Return the [X, Y] coordinate for the center point of the cell that contains the specified text.  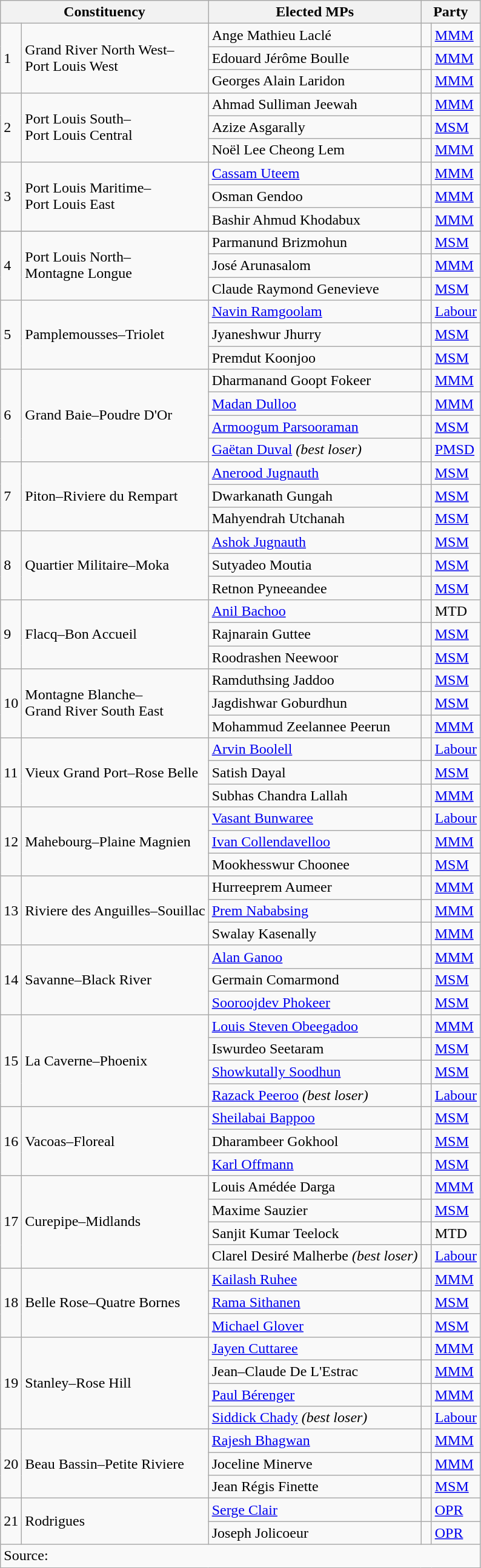
Dharmanand Goopt Fokeer [315, 381]
Port Louis South–Port Louis Central [115, 127]
Louis Amédée Darga [315, 1187]
Mookhesswur Choonee [315, 865]
Alan Ganoo [315, 957]
Port Louis Maritime–Port Louis East [115, 196]
Ange Mathieu Laclé [315, 35]
Vacoas–Floreal [115, 1141]
Georges Alain Laridon [315, 81]
Riviere des Anguilles–Souillac [115, 911]
Pamplemousses–Triolet [115, 335]
Rajnarain Guttee [315, 634]
Swalay Kasenally [315, 934]
Savanne–Black River [115, 980]
Germain Comarmond [315, 980]
Grand Baie–Poudre D'Or [115, 415]
Osman Gendoo [315, 196]
Beau Bassin–Petite Riviere [115, 1464]
Premdut Koonjoo [315, 358]
Rajesh Bhagwan [315, 1441]
Satish Dayal [315, 772]
4 [11, 265]
Quartier Militaire–Moka [115, 565]
Kailash Ruhee [315, 1279]
Razack Peeroo (best loser) [315, 1095]
La Caverne–Phoenix [115, 1061]
Parmanund Brizmohun [315, 242]
Clarel Desiré Malherbe (best loser) [315, 1256]
Jagdishwar Goburdhun [315, 703]
Grand River North West–Port Louis West [115, 58]
Serge Clair [315, 1510]
Armoogum Parsooraman [315, 427]
Vieux Grand Port–Rose Belle [115, 772]
Elected MPs [315, 12]
Jyaneshwur Jhurry [315, 335]
Roodrashen Neewoor [315, 657]
Subhas Chandra Lallah [315, 796]
Bashir Ahmud Khodabux [315, 219]
Hurreeprem Aumeer [315, 888]
21 [11, 1521]
12 [11, 842]
20 [11, 1464]
Anerood Jugnauth [315, 473]
Party [451, 12]
Montagne Blanche–Grand River South East [115, 703]
Dwarkanath Gungah [315, 496]
9 [11, 634]
Gaëtan Duval (best loser) [315, 450]
Vasant Bunwaree [315, 819]
Sutyadeo Moutia [315, 565]
Stanley–Rose Hill [115, 1383]
19 [11, 1383]
José Arunasalom [315, 265]
Maxime Sauzier [315, 1210]
Belle Rose–Quatre Bornes [115, 1302]
1 [11, 58]
Mohammud Zeelannee Peerun [315, 726]
Navin Ramgoolam [315, 312]
Mahebourg–Plaine Magnien [115, 842]
7 [11, 496]
2 [11, 127]
Ahmad Sulliman Jeewah [315, 104]
16 [11, 1141]
Dharambeer Gokhool [315, 1141]
Sanjit Kumar Teelock [315, 1233]
Karl Offmann [315, 1164]
Michael Glover [315, 1325]
Cassam Uteem [315, 173]
Jean–Claude De L'Estrac [315, 1371]
Iswurdeo Seetaram [315, 1049]
Ivan Collendavelloo [315, 842]
Joseph Jolicoeur [315, 1533]
8 [11, 565]
18 [11, 1302]
Rama Sithanen [315, 1302]
11 [11, 772]
17 [11, 1222]
Edouard Jérôme Boulle [315, 58]
13 [11, 911]
Sheilabai Bappoo [315, 1118]
Claude Raymond Genevieve [315, 289]
Arvin Boolell [315, 749]
15 [11, 1061]
10 [11, 703]
Sooroojdev Phokeer [315, 1003]
Showkutally Soodhun [315, 1072]
14 [11, 980]
Jayen Cuttaree [315, 1348]
6 [11, 415]
5 [11, 335]
Constituency [104, 12]
PMSD [456, 450]
Madan Dulloo [315, 404]
Noël Lee Cheong Lem [315, 150]
Flacq–Bon Accueil [115, 634]
Piton–Riviere du Rempart [115, 496]
Prem Nababsing [315, 911]
Port Louis North–Montagne Longue [115, 265]
Ashok Jugnauth [315, 542]
Mahyendrah Utchanah [315, 519]
Azize Asgarally [315, 127]
3 [11, 196]
Ramduthsing Jaddoo [315, 680]
Siddick Chady (best loser) [315, 1418]
Retnon Pyneeandee [315, 588]
Jean Régis Finette [315, 1487]
Anil Bachoo [315, 611]
Rodrigues [115, 1521]
Louis Steven Obeegadoo [315, 1026]
Joceline Minerve [315, 1464]
Curepipe–Midlands [115, 1222]
Paul Bérenger [315, 1394]
Source: [240, 1556]
